Return [X, Y] of the center of cell containing provided text 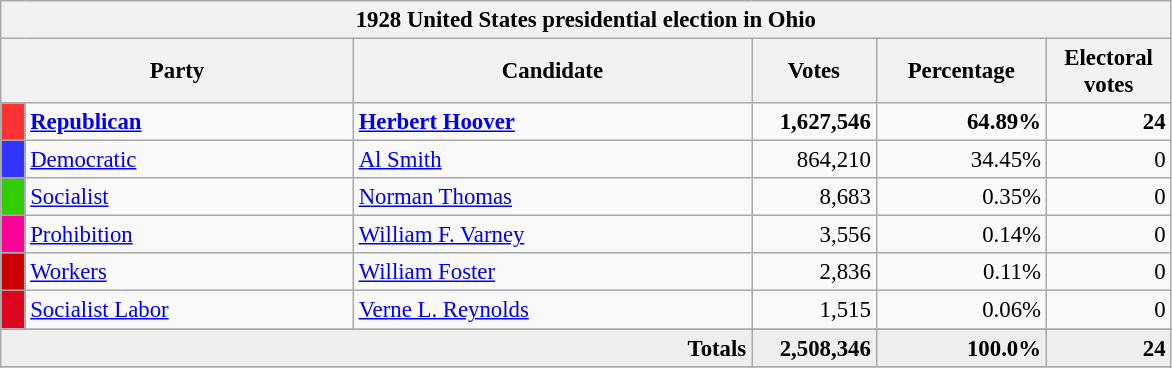
3,556 [814, 235]
1,515 [814, 310]
Prohibition [189, 235]
1928 United States presidential election in Ohio [586, 20]
64.89% [961, 122]
Verne L. Reynolds [552, 310]
Party [178, 72]
0.14% [961, 235]
Norman Thomas [552, 197]
William F. Varney [552, 235]
Republican [189, 122]
2,508,346 [814, 348]
8,683 [814, 197]
Socialist [189, 197]
0.35% [961, 197]
100.0% [961, 348]
William Foster [552, 273]
Workers [189, 273]
Percentage [961, 72]
Votes [814, 72]
Al Smith [552, 160]
Socialist Labor [189, 310]
Candidate [552, 72]
2,836 [814, 273]
34.45% [961, 160]
1,627,546 [814, 122]
864,210 [814, 160]
0.11% [961, 273]
Electoral votes [1108, 72]
Democratic [189, 160]
Herbert Hoover [552, 122]
0.06% [961, 310]
Totals [376, 348]
